Detect which cell encompasses the target text, then output its (x, y) center coordinate. 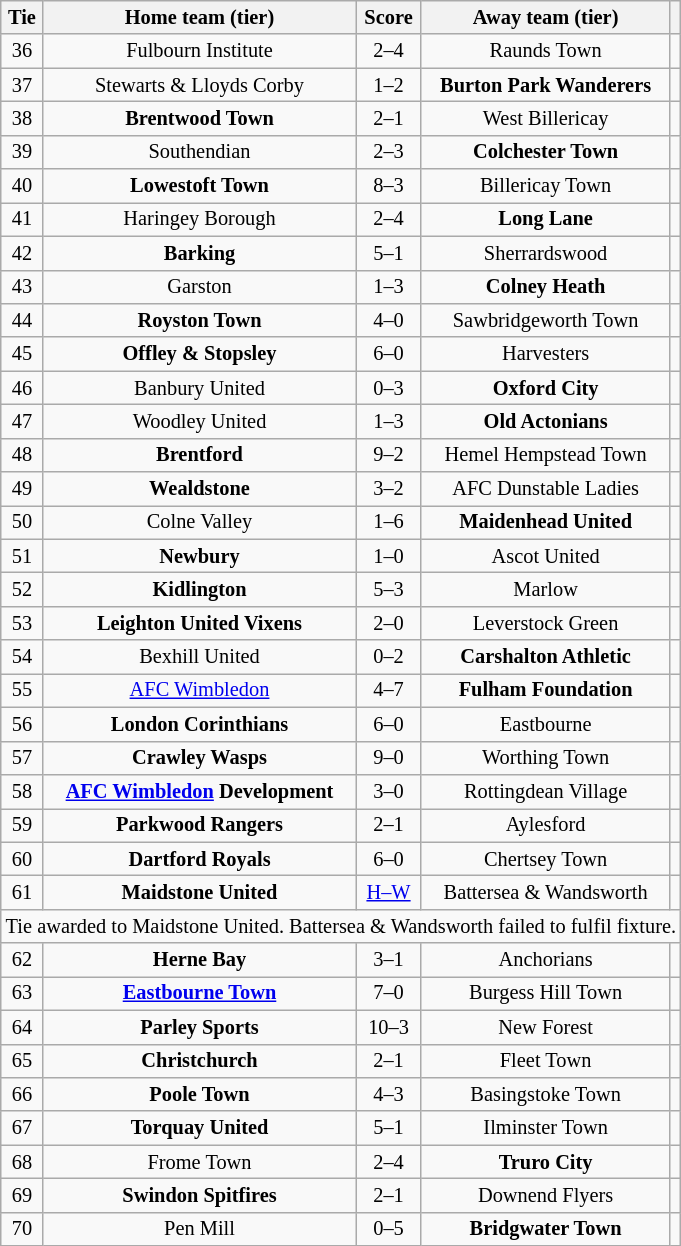
3–1 (388, 960)
5–3 (388, 589)
2–0 (388, 623)
Burton Park Wanderers (546, 85)
Eastbourne (546, 724)
Bridgwater Town (546, 1229)
H–W (388, 892)
Brentford (200, 455)
Stewarts & Lloyds Corby (200, 85)
Haringey Borough (200, 219)
Herne Bay (200, 960)
Swindon Spitfires (200, 1195)
West Billericay (546, 118)
Home team (tier) (200, 17)
Sawbridgeworth Town (546, 320)
40 (22, 186)
Downend Flyers (546, 1195)
62 (22, 960)
9–0 (388, 758)
1–2 (388, 85)
70 (22, 1229)
Woodley United (200, 421)
46 (22, 388)
9–2 (388, 455)
Burgess Hill Town (546, 993)
Chertsey Town (546, 859)
69 (22, 1195)
Worthing Town (546, 758)
Fulham Foundation (546, 690)
Ilminster Town (546, 1128)
Sherrardswood (546, 253)
Colchester Town (546, 152)
43 (22, 287)
Garston (200, 287)
Leighton United Vixens (200, 623)
36 (22, 51)
Old Actonians (546, 421)
8–3 (388, 186)
10–3 (388, 1027)
67 (22, 1128)
68 (22, 1162)
4–3 (388, 1094)
49 (22, 489)
Parkwood Rangers (200, 825)
58 (22, 791)
Ascot United (546, 556)
Rottingdean Village (546, 791)
Banbury United (200, 388)
Marlow (546, 589)
Dartford Royals (200, 859)
Fulbourn Institute (200, 51)
Oxford City (546, 388)
50 (22, 522)
Tie (22, 17)
7–0 (388, 993)
60 (22, 859)
AFC Dunstable Ladies (546, 489)
59 (22, 825)
53 (22, 623)
41 (22, 219)
Colne Valley (200, 522)
54 (22, 657)
47 (22, 421)
4–7 (388, 690)
Offley & Stopsley (200, 354)
Barking (200, 253)
Score (388, 17)
Colney Heath (546, 287)
Leverstock Green (546, 623)
Pen Mill (200, 1229)
0–3 (388, 388)
Torquay United (200, 1128)
Lowestoft Town (200, 186)
Newbury (200, 556)
Truro City (546, 1162)
64 (22, 1027)
AFC Wimbledon (200, 690)
Parley Sports (200, 1027)
Long Lane (546, 219)
44 (22, 320)
1–0 (388, 556)
Wealdstone (200, 489)
Bexhill United (200, 657)
Eastbourne Town (200, 993)
Battersea & Wandsworth (546, 892)
65 (22, 1061)
Frome Town (200, 1162)
Poole Town (200, 1094)
52 (22, 589)
Aylesford (546, 825)
1–6 (388, 522)
New Forest (546, 1027)
38 (22, 118)
Crawley Wasps (200, 758)
45 (22, 354)
Fleet Town (546, 1061)
56 (22, 724)
63 (22, 993)
66 (22, 1094)
Maidenhead United (546, 522)
37 (22, 85)
Hemel Hempstead Town (546, 455)
3–2 (388, 489)
39 (22, 152)
61 (22, 892)
3–0 (388, 791)
Away team (tier) (546, 17)
Basingstoke Town (546, 1094)
Anchorians (546, 960)
Maidstone United (200, 892)
0–2 (388, 657)
Kidlington (200, 589)
London Corinthians (200, 724)
57 (22, 758)
0–5 (388, 1229)
Royston Town (200, 320)
4–0 (388, 320)
Southendian (200, 152)
55 (22, 690)
Tie awarded to Maidstone United. Battersea & Wandsworth failed to fulfil fixture. (341, 926)
Carshalton Athletic (546, 657)
42 (22, 253)
Billericay Town (546, 186)
Christchurch (200, 1061)
AFC Wimbledon Development (200, 791)
Raunds Town (546, 51)
48 (22, 455)
2–3 (388, 152)
Brentwood Town (200, 118)
Harvesters (546, 354)
51 (22, 556)
